Search for the cell housing the specified text and yield its (X, Y) center coordinate. 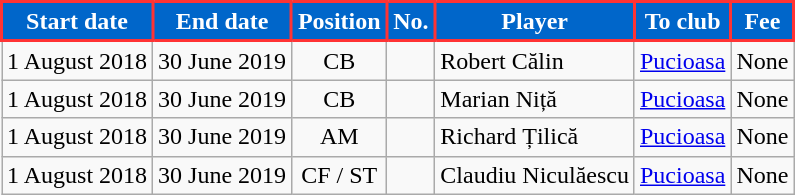
Player (535, 22)
CF / ST (340, 175)
Position (340, 22)
To club (682, 22)
Fee (762, 22)
No. (411, 22)
End date (222, 22)
Start date (78, 22)
Claudiu Niculăescu (535, 175)
AM (340, 137)
Richard Țilică (535, 137)
Marian Niță (535, 99)
Robert Călin (535, 60)
